Locate the cell with the specified text and output its [X, Y] center coordinate. 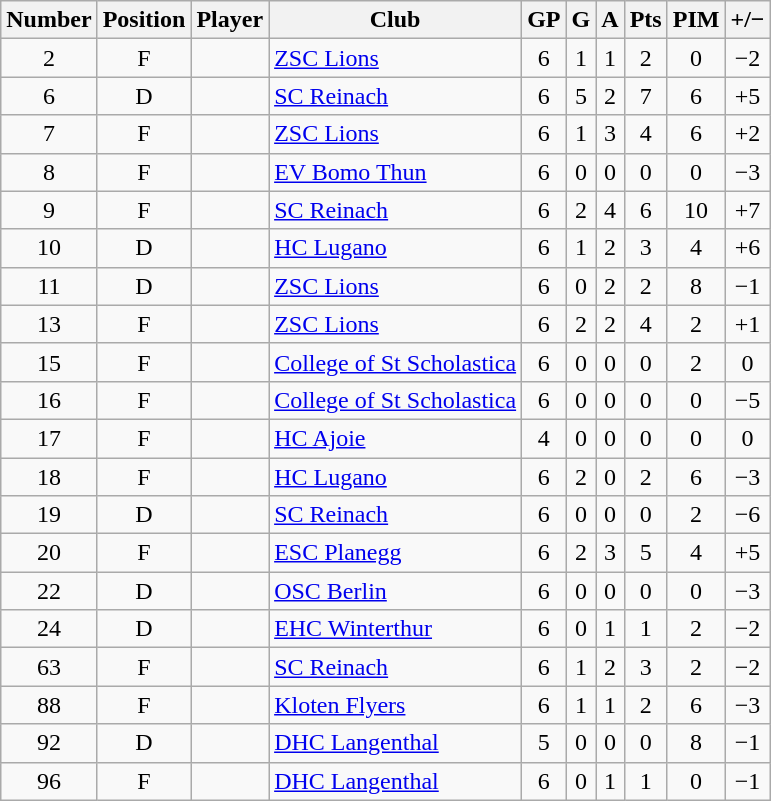
19 [49, 515]
EV Bomo Thun [396, 172]
17 [49, 438]
Position [144, 20]
20 [49, 553]
15 [49, 362]
11 [49, 286]
PIM [696, 20]
92 [49, 743]
Club [396, 20]
13 [49, 324]
Player [230, 20]
Pts [646, 20]
A [610, 20]
+2 [748, 134]
OSC Berlin [396, 591]
G [581, 20]
HC Ajoie [396, 438]
−6 [748, 515]
+7 [748, 210]
9 [49, 210]
24 [49, 629]
63 [49, 667]
ESC Planegg [396, 553]
96 [49, 781]
GP [544, 20]
18 [49, 477]
+/− [748, 20]
−5 [748, 400]
Number [49, 20]
+6 [748, 248]
88 [49, 705]
+1 [748, 324]
EHC Winterthur [396, 629]
Kloten Flyers [396, 705]
16 [49, 400]
22 [49, 591]
